Find where the given text appears and provide that cell's center as (x, y) coordinate. 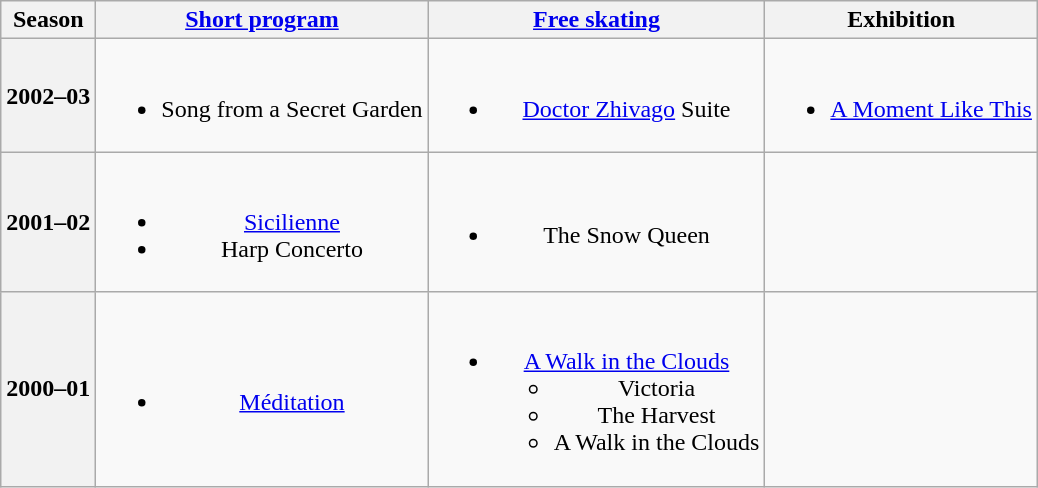
Exhibition (902, 20)
2000–01 (48, 389)
Season (48, 20)
2001–02 (48, 222)
Song from a Secret Garden (262, 96)
Short program (262, 20)
Sicilienne Harp Concerto (262, 222)
Méditation (262, 389)
2002–03 (48, 96)
A Walk in the Clouds VictoriaThe HarvestA Walk in the Clouds (596, 389)
A Moment Like This (902, 96)
The Snow Queen (596, 222)
Doctor Zhivago Suite (596, 96)
Free skating (596, 20)
